Locate the cell with the specified text and output its (X, Y) center coordinate. 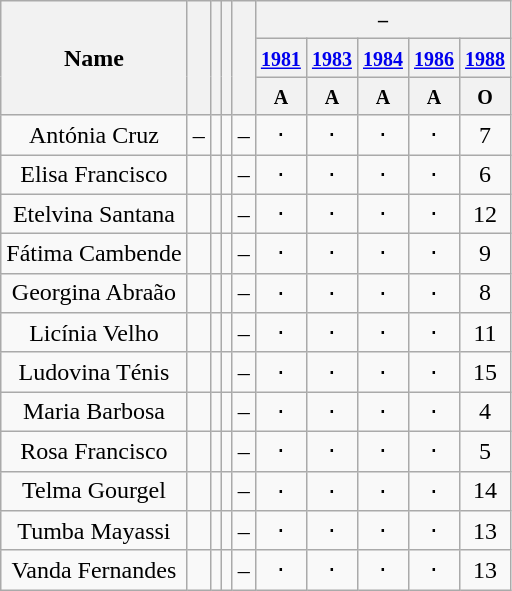
Maria Barbosa (94, 412)
1984 (382, 58)
Vanda Fernandes (94, 570)
8 (486, 293)
Tumba Mayassi (94, 531)
9 (486, 254)
12 (486, 214)
5 (486, 451)
Fátima Cambende (94, 254)
Telma Gourgel (94, 491)
Georgina Abraão (94, 293)
Elisa Francisco (94, 174)
1983 (332, 58)
1988 (486, 58)
Name (94, 58)
1981 (280, 58)
1986 (434, 58)
11 (486, 333)
7 (486, 135)
14 (486, 491)
Ludovina Ténis (94, 372)
15 (486, 372)
6 (486, 174)
Antónia Cruz (94, 135)
Etelvina Santana (94, 214)
4 (486, 412)
O (486, 96)
Rosa Francisco (94, 451)
Licínia Velho (94, 333)
